For the text-containing cell, return its midpoint in (x, y) coordinate format. 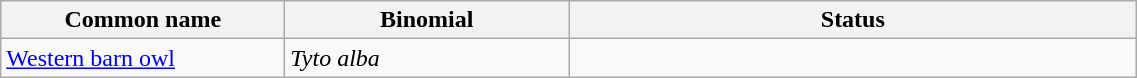
Tyto alba (427, 58)
Western barn owl (143, 58)
Binomial (427, 20)
Common name (143, 20)
Status (853, 20)
